For the text-containing cell, return its midpoint in [X, Y] coordinate format. 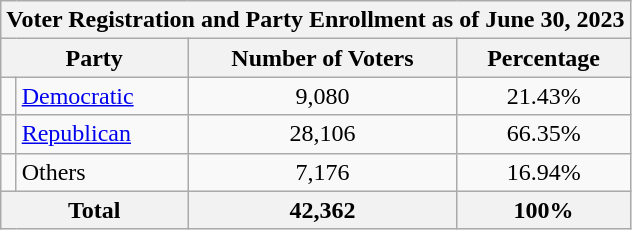
9,080 [323, 96]
Republican [102, 134]
Percentage [544, 58]
42,362 [323, 210]
66.35% [544, 134]
16.94% [544, 172]
7,176 [323, 172]
Number of Voters [323, 58]
21.43% [544, 96]
Others [102, 172]
Democratic [102, 96]
Total [94, 210]
28,106 [323, 134]
100% [544, 210]
Voter Registration and Party Enrollment as of June 30, 2023 [316, 20]
Party [94, 58]
